Locate the cell with the specified text and output its (x, y) center coordinate. 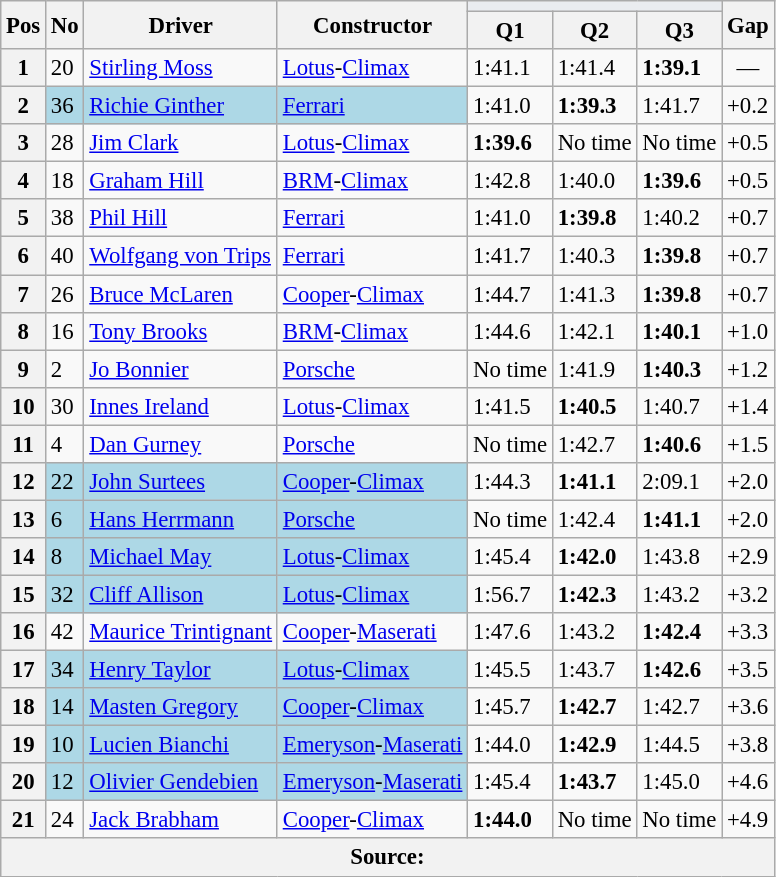
1:41.4 (594, 68)
Constructor (372, 25)
1:44.3 (510, 482)
1:41.3 (594, 294)
Jo Bonnier (180, 369)
1:39.3 (594, 106)
30 (65, 406)
1:42.8 (510, 181)
1:44.6 (510, 331)
5 (24, 219)
+3.2 (748, 594)
34 (65, 670)
1:56.7 (510, 594)
1:45.0 (680, 782)
1:39.1 (680, 68)
Hans Herrmann (180, 519)
Cooper-Maserati (372, 632)
32 (65, 594)
Jim Clark (180, 143)
Masten Gregory (180, 707)
Q3 (680, 31)
+3.8 (748, 745)
Dan Gurney (180, 444)
2:09.1 (680, 482)
1:41.9 (594, 369)
28 (65, 143)
Pos (24, 25)
26 (65, 294)
+3.6 (748, 707)
19 (24, 745)
42 (65, 632)
21 (24, 820)
Driver (180, 25)
1:42.1 (594, 331)
3 (24, 143)
Phil Hill (180, 219)
24 (65, 820)
17 (24, 670)
+0.2 (748, 106)
Wolfgang von Trips (180, 256)
1:44.7 (510, 294)
+1.4 (748, 406)
Lucien Bianchi (180, 745)
Henry Taylor (180, 670)
+2.9 (748, 557)
7 (24, 294)
Cliff Allison (180, 594)
40 (65, 256)
Q1 (510, 31)
John Surtees (180, 482)
+4.6 (748, 782)
1:40.5 (594, 406)
+3.5 (748, 670)
38 (65, 219)
1:40.6 (680, 444)
Stirling Moss (180, 68)
Tony Brooks (180, 331)
1:42.0 (594, 557)
1 (24, 68)
1:40.0 (594, 181)
+3.3 (748, 632)
1:45.7 (510, 707)
Source: (388, 858)
1:40.1 (680, 331)
Maurice Trintignant (180, 632)
1:45.5 (510, 670)
1:42.6 (680, 670)
11 (24, 444)
+1.0 (748, 331)
Bruce McLaren (180, 294)
Graham Hill (180, 181)
Gap (748, 25)
Innes Ireland (180, 406)
+1.5 (748, 444)
22 (65, 482)
+1.2 (748, 369)
1:43.8 (680, 557)
1:41.5 (510, 406)
1:40.2 (680, 219)
Q2 (594, 31)
36 (65, 106)
Jack Brabham (180, 820)
No (65, 25)
13 (24, 519)
— (748, 68)
Olivier Gendebien (180, 782)
Richie Ginther (180, 106)
Michael May (180, 557)
1:40.7 (680, 406)
1:42.9 (594, 745)
+4.9 (748, 820)
9 (24, 369)
1:47.6 (510, 632)
1:44.5 (680, 745)
1:42.3 (594, 594)
15 (24, 594)
